Capture the cell that displays the provided text and extract its (x, y) central coordinate. 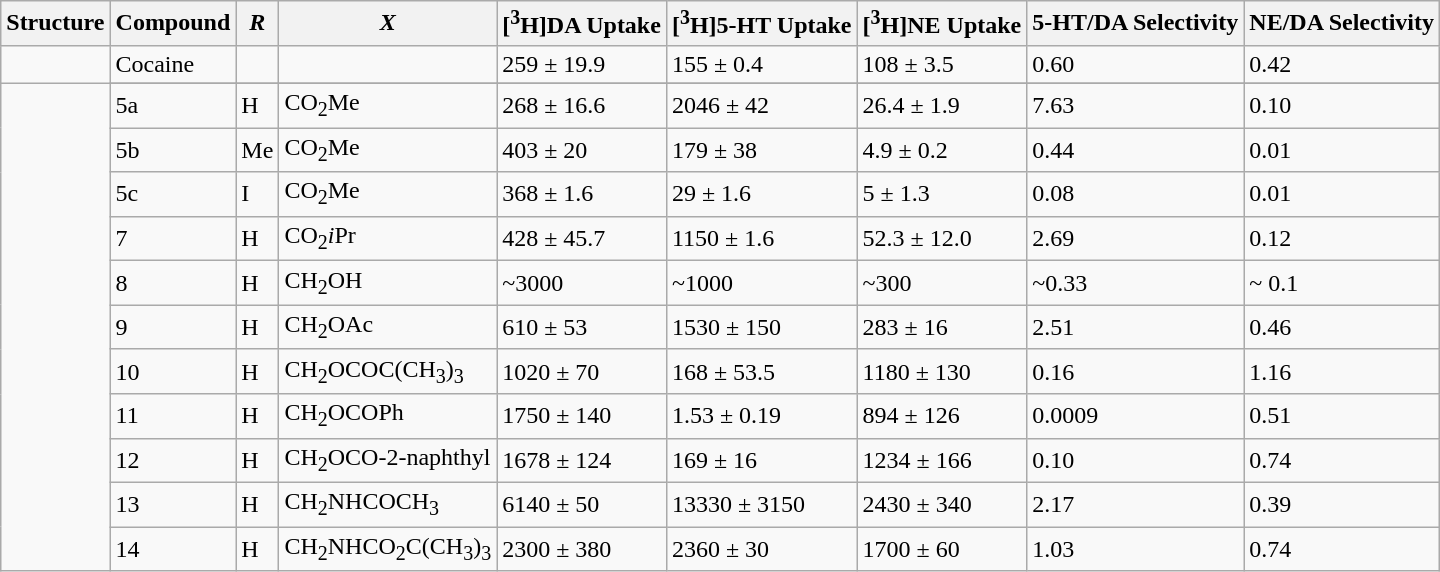
6140 ± 50 (582, 504)
CH2OAc (388, 327)
CH2OCOC(CH3)3 (388, 371)
403 ± 20 (582, 150)
2430 ± 340 (942, 504)
~0.33 (1136, 283)
R (258, 24)
~1000 (762, 283)
2.17 (1136, 504)
0.60 (1136, 64)
5 ± 1.3 (942, 194)
I (258, 194)
1180 ± 130 (942, 371)
368 ± 1.6 (582, 194)
[3H]DA Uptake (582, 24)
169 ± 16 (762, 460)
~ 0.1 (1342, 283)
179 ± 38 (762, 150)
8 (173, 283)
5-HT/DA Selectivity (1136, 24)
Compound (173, 24)
5b (173, 150)
0.16 (1136, 371)
5a (173, 105)
12 (173, 460)
14 (173, 549)
428 ± 45.7 (582, 238)
CH2OCOPh (388, 416)
0.46 (1342, 327)
108 ± 3.5 (942, 64)
2.51 (1136, 327)
CH2OH (388, 283)
0.08 (1136, 194)
2300 ± 380 (582, 549)
610 ± 53 (582, 327)
~3000 (582, 283)
1750 ± 140 (582, 416)
0.39 (1342, 504)
0.12 (1342, 238)
1150 ± 1.6 (762, 238)
0.51 (1342, 416)
0.0009 (1136, 416)
0.42 (1342, 64)
2360 ± 30 (762, 549)
7 (173, 238)
155 ± 0.4 (762, 64)
5c (173, 194)
Structure (56, 24)
CH2NHCOCH3 (388, 504)
[3H]NE Uptake (942, 24)
1020 ± 70 (582, 371)
13 (173, 504)
CO2iPr (388, 238)
29 ± 1.6 (762, 194)
2046 ± 42 (762, 105)
~300 (942, 283)
26.4 ± 1.9 (942, 105)
Cocaine (173, 64)
894 ± 126 (942, 416)
10 (173, 371)
[3H]5-HT Uptake (762, 24)
1234 ± 166 (942, 460)
1.03 (1136, 549)
7.63 (1136, 105)
268 ± 16.6 (582, 105)
9 (173, 327)
Me (258, 150)
2.69 (1136, 238)
259 ± 19.9 (582, 64)
283 ± 16 (942, 327)
1530 ± 150 (762, 327)
0.44 (1136, 150)
4.9 ± 0.2 (942, 150)
168 ± 53.5 (762, 371)
1.16 (1342, 371)
11 (173, 416)
CH2NHCO2C(CH3)3 (388, 549)
13330 ± 3150 (762, 504)
1700 ± 60 (942, 549)
NE/DA Selectivity (1342, 24)
1678 ± 124 (582, 460)
X (388, 24)
52.3 ± 12.0 (942, 238)
CH2OCO-2-naphthyl (388, 460)
1.53 ± 0.19 (762, 416)
